Search for the cell housing the specified text and yield its (x, y) center coordinate. 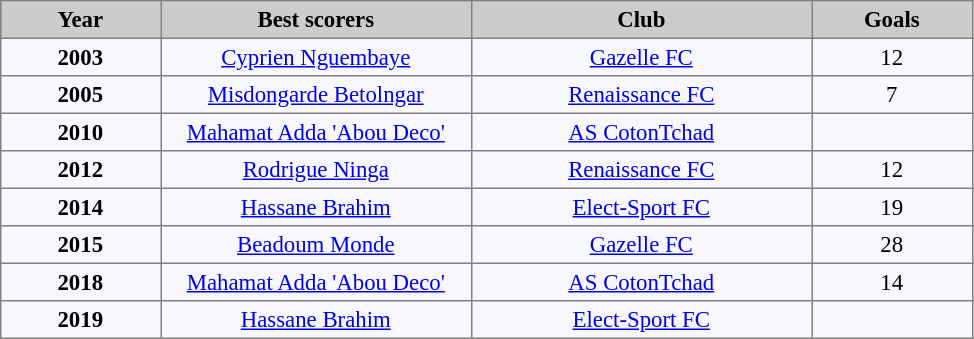
Rodrigue Ninga (315, 170)
19 (892, 207)
Best scorers (315, 20)
2015 (80, 245)
Misdongarde Betolngar (315, 95)
Goals (892, 20)
2019 (80, 320)
28 (892, 245)
2014 (80, 207)
2012 (80, 170)
Year (80, 20)
14 (892, 282)
2018 (80, 282)
2003 (80, 57)
2010 (80, 132)
Club (641, 20)
7 (892, 95)
2005 (80, 95)
Cyprien Nguembaye (315, 57)
Beadoum Monde (315, 245)
